Determine the [x, y] coordinate at the center of the cell enclosing the given text.  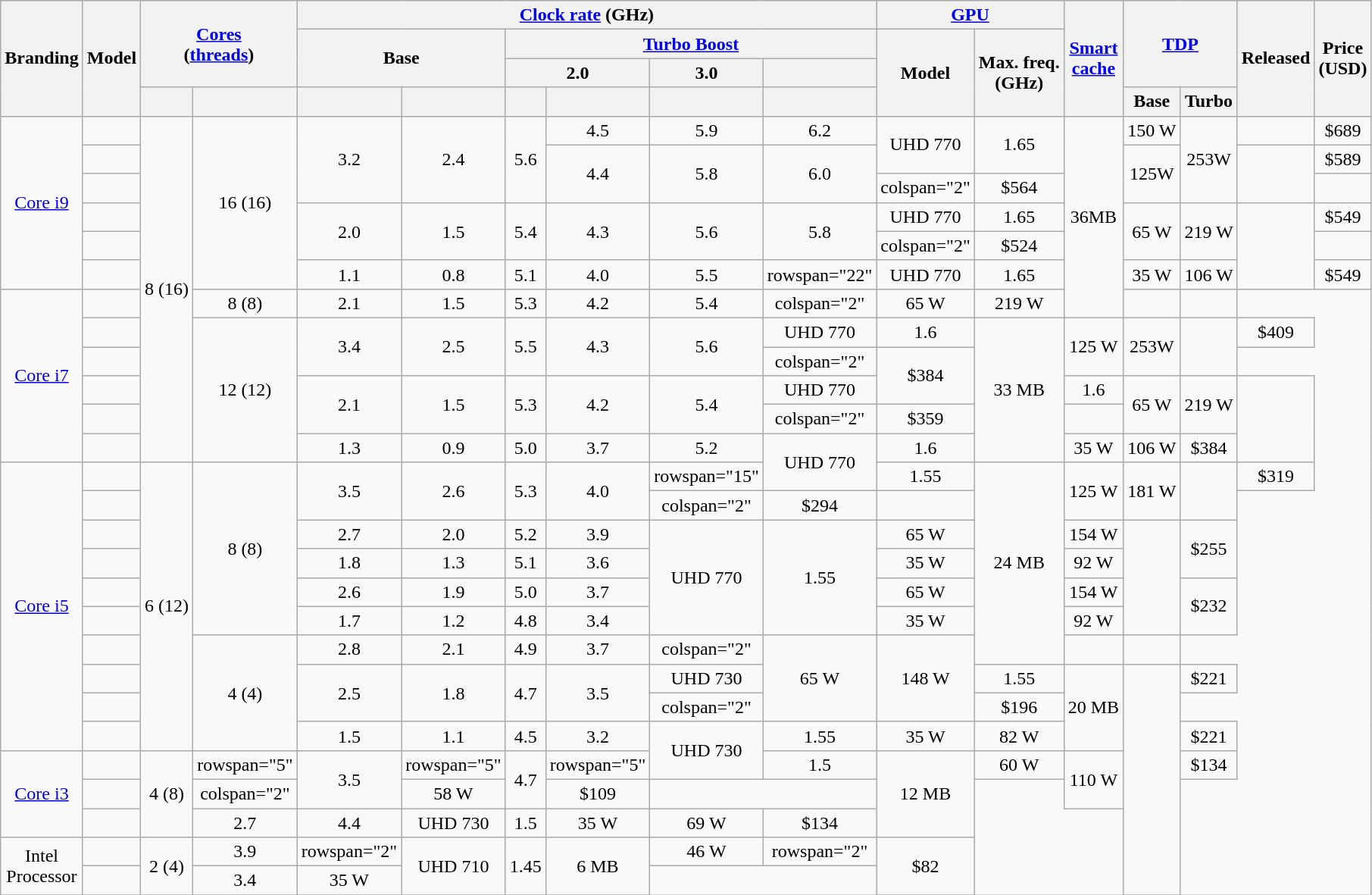
46 W [707, 852]
$589 [1342, 159]
58 W [454, 793]
148 W [926, 678]
$82 [926, 866]
2.4 [454, 159]
Turbo Boost [691, 44]
Smartcache [1093, 58]
rowspan="15" [707, 477]
1.7 [349, 621]
$409 [1276, 332]
Core i7 [42, 375]
1.2 [454, 621]
2.8 [349, 649]
4 (8) [167, 793]
$319 [1276, 477]
125W [1152, 174]
181 W [1152, 491]
60 W [1019, 765]
6 (12) [167, 606]
5.9 [707, 130]
150 W [1152, 130]
$294 [820, 505]
$255 [1209, 549]
1.45 [526, 866]
UHD 710 [454, 866]
24 MB [1019, 563]
Released [1276, 58]
4 (4) [245, 693]
4.8 [526, 621]
33 MB [1019, 390]
Intel Processor [42, 866]
TDP [1180, 44]
2 (4) [167, 866]
8 (16) [167, 289]
0.9 [454, 448]
Core i5 [42, 606]
rowspan="22" [820, 274]
$359 [926, 419]
3.0 [707, 73]
12 (12) [245, 390]
6.0 [820, 174]
$689 [1342, 130]
$109 [598, 793]
20 MB [1093, 707]
Branding [42, 58]
36MB [1093, 217]
1.9 [454, 592]
Turbo [1209, 102]
3.6 [598, 563]
GPU [970, 15]
$232 [1209, 606]
12 MB [926, 793]
Cores(threads) [220, 44]
Price (USD) [1342, 58]
$564 [1019, 188]
$196 [1019, 707]
6.2 [820, 130]
4.9 [526, 649]
69 W [707, 822]
Core i9 [42, 202]
$524 [1019, 246]
110 W [1093, 779]
82 W [1019, 736]
Max. freq.(GHz) [1019, 73]
Clock rate (GHz) [586, 15]
6 MB [598, 866]
0.8 [454, 274]
16 (16) [245, 202]
Core i3 [42, 793]
